Pinpoint the cell where the given text exists, returning its [x, y] midpoint coordinate. 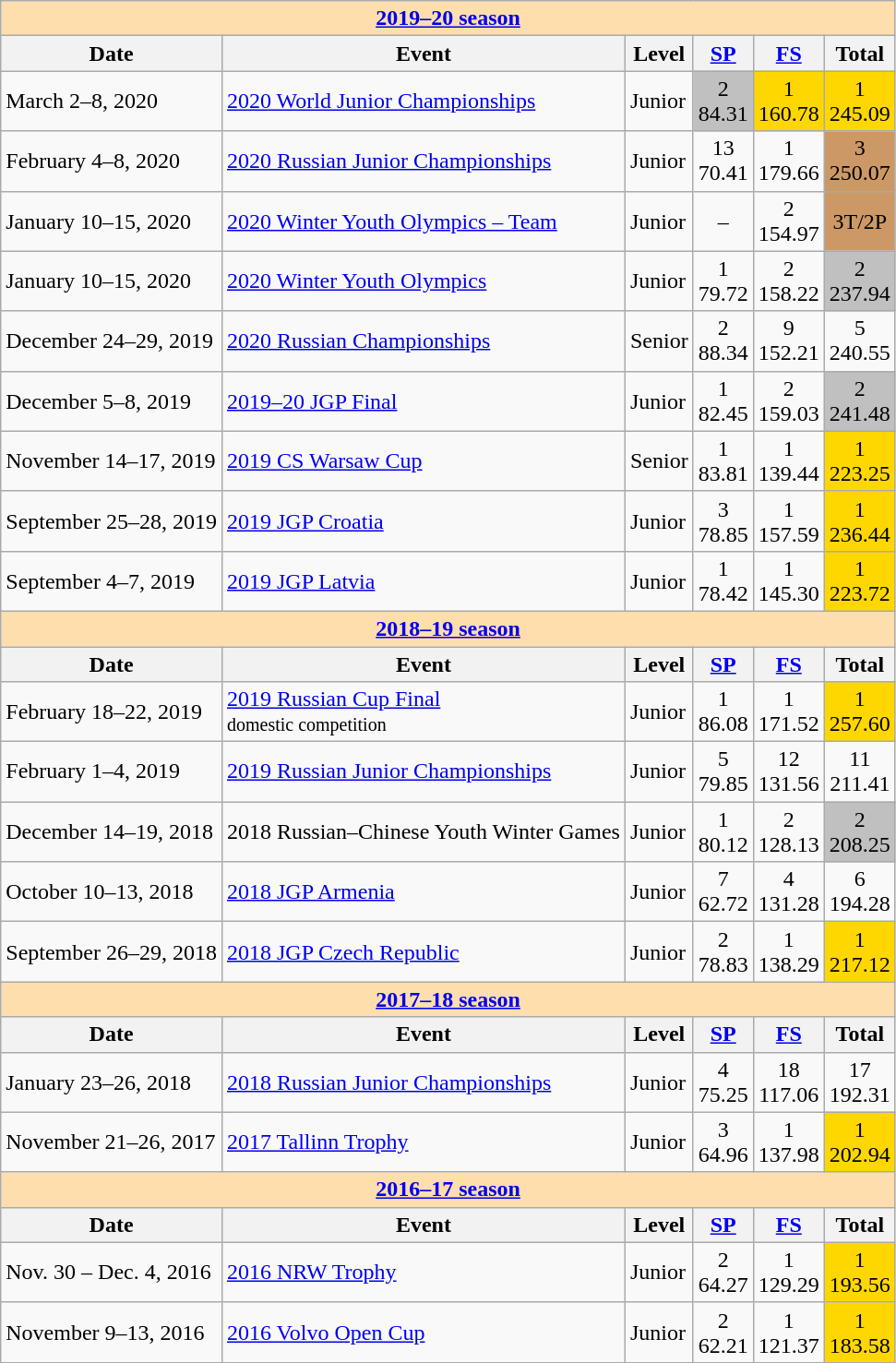
2018 JGP Czech Republic [423, 952]
2020 World Junior Championships [423, 102]
1 183.58 [860, 1333]
2016–17 season [448, 1190]
2019 Russian Cup Final domestic competition [423, 712]
1 223.25 [860, 461]
2019 CS Warsaw Cup [423, 461]
7 62.72 [723, 891]
2019 JGP Latvia [423, 581]
18 117.06 [788, 1082]
2017–18 season [448, 999]
March 2–8, 2020 [112, 102]
2020 Russian Championships [423, 341]
2019 Russian Junior Championships [423, 771]
February 4–8, 2020 [112, 161]
1 171.52 [788, 712]
1 145.30 [788, 581]
2 84.31 [723, 102]
2017 Tallinn Trophy [423, 1142]
2020 Russian Junior Championships [423, 161]
2 158.22 [788, 281]
6 194.28 [860, 891]
1 86.08 [723, 712]
February 18–22, 2019 [112, 712]
1 193.56 [860, 1272]
2 159.03 [788, 401]
2 154.97 [788, 221]
3 78.85 [723, 520]
1 83.81 [723, 461]
1 245.09 [860, 102]
11 211.41 [860, 771]
September 26–29, 2018 [112, 952]
2 62.21 [723, 1333]
5 240.55 [860, 341]
2 88.34 [723, 341]
2 64.27 [723, 1272]
2019–20 JGP Final [423, 401]
1 202.94 [860, 1142]
2 78.83 [723, 952]
2019 JGP Croatia [423, 520]
2020 Winter Youth Olympics [423, 281]
November 9–13, 2016 [112, 1333]
2 241.48 [860, 401]
1 257.60 [860, 712]
2018 Russian Junior Championships [423, 1082]
September 25–28, 2019 [112, 520]
1 78.42 [723, 581]
1 223.72 [860, 581]
3T/2P [860, 221]
1 179.66 [788, 161]
– [723, 221]
November 14–17, 2019 [112, 461]
2019–20 season [448, 18]
October 10–13, 2018 [112, 891]
2 128.13 [788, 832]
December 5–8, 2019 [112, 401]
1 236.44 [860, 520]
1 157.59 [788, 520]
1 80.12 [723, 832]
Nov. 30 – Dec. 4, 2016 [112, 1272]
4 75.25 [723, 1082]
4 131.28 [788, 891]
2020 Winter Youth Olympics – Team [423, 221]
2018–19 season [448, 628]
2018 JGP Armenia [423, 891]
1 139.44 [788, 461]
September 4–7, 2019 [112, 581]
3 250.07 [860, 161]
1 129.29 [788, 1272]
December 14–19, 2018 [112, 832]
1 137.98 [788, 1142]
2 208.25 [860, 832]
13 70.41 [723, 161]
2018 Russian–Chinese Youth Winter Games [423, 832]
1 82.45 [723, 401]
1 79.72 [723, 281]
1 138.29 [788, 952]
February 1–4, 2019 [112, 771]
2016 NRW Trophy [423, 1272]
November 21–26, 2017 [112, 1142]
1 121.37 [788, 1333]
5 79.85 [723, 771]
1 217.12 [860, 952]
2 237.94 [860, 281]
December 24–29, 2019 [112, 341]
9 152.21 [788, 341]
17 192.31 [860, 1082]
2016 Volvo Open Cup [423, 1333]
3 64.96 [723, 1142]
1 160.78 [788, 102]
January 23–26, 2018 [112, 1082]
12 131.56 [788, 771]
